Locate the cell with the specified text and output its [X, Y] center coordinate. 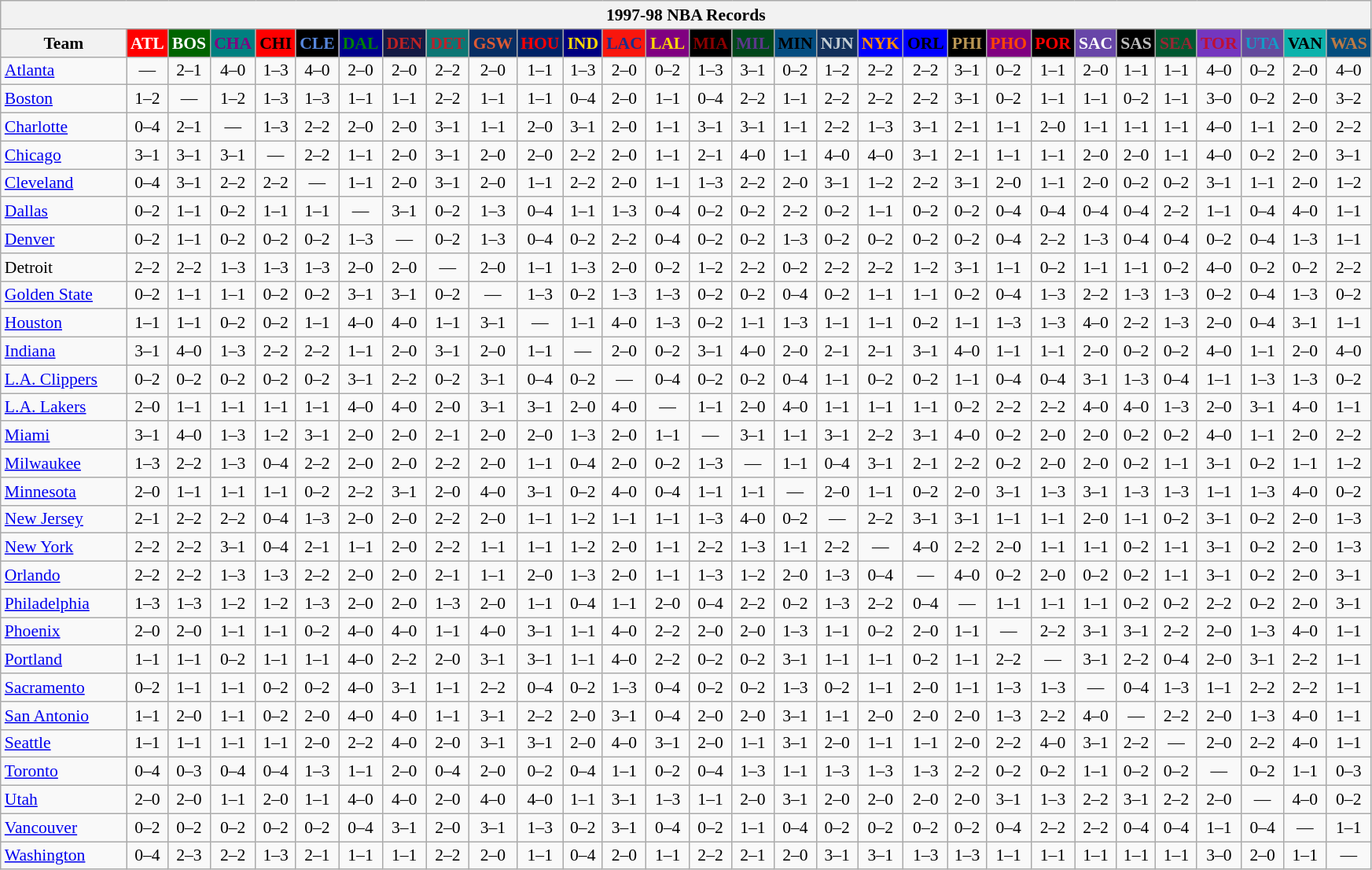
BOS [189, 43]
GSW [494, 43]
SAC [1096, 43]
DAL [361, 43]
Houston [64, 323]
Denver [64, 239]
LAL [668, 43]
Boston [64, 99]
VAN [1305, 43]
1997-98 NBA Records [686, 15]
WAS [1349, 43]
UTA [1263, 43]
SEA [1176, 43]
POR [1053, 43]
San Antonio [64, 716]
CHI [275, 43]
IND [583, 43]
Detroit [64, 267]
Minnesota [64, 492]
ATL [148, 43]
Philadelphia [64, 603]
Indiana [64, 352]
CHA [233, 43]
Cleveland [64, 183]
SAS [1136, 43]
New Jersey [64, 519]
Charlotte [64, 127]
Vancouver [64, 828]
L.A. Lakers [64, 407]
NYK [881, 43]
TOR [1219, 43]
2–3 [189, 856]
Sacramento [64, 688]
Phoenix [64, 632]
DEN [404, 43]
PHO [1008, 43]
HOU [539, 43]
3–2 [1349, 99]
Seattle [64, 743]
MIA [710, 43]
Washington [64, 856]
Orlando [64, 576]
Portland [64, 660]
MIL [753, 43]
DET [448, 43]
NJN [837, 43]
Chicago [64, 155]
Atlanta [64, 71]
MIN [795, 43]
New York [64, 547]
PHI [967, 43]
Toronto [64, 772]
Golden State [64, 295]
Milwaukee [64, 463]
CLE [318, 43]
ORL [926, 43]
Team [64, 43]
LAC [624, 43]
Miami [64, 436]
Utah [64, 800]
L.A. Clippers [64, 379]
Dallas [64, 212]
